Return (x, y) of the center of cell containing provided text 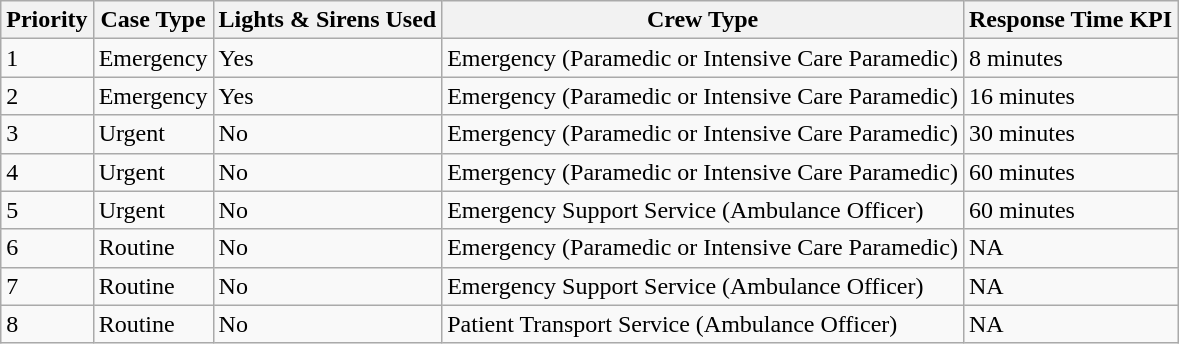
7 (47, 286)
Priority (47, 20)
Crew Type (703, 20)
1 (47, 58)
Response Time KPI (1070, 20)
Case Type (153, 20)
8 minutes (1070, 58)
4 (47, 172)
5 (47, 210)
8 (47, 324)
30 minutes (1070, 134)
6 (47, 248)
Patient Transport Service (Ambulance Officer) (703, 324)
Lights & Sirens Used (328, 20)
16 minutes (1070, 96)
2 (47, 96)
3 (47, 134)
